Provide the (X, Y) coordinate of the cell's center where the given text is located.  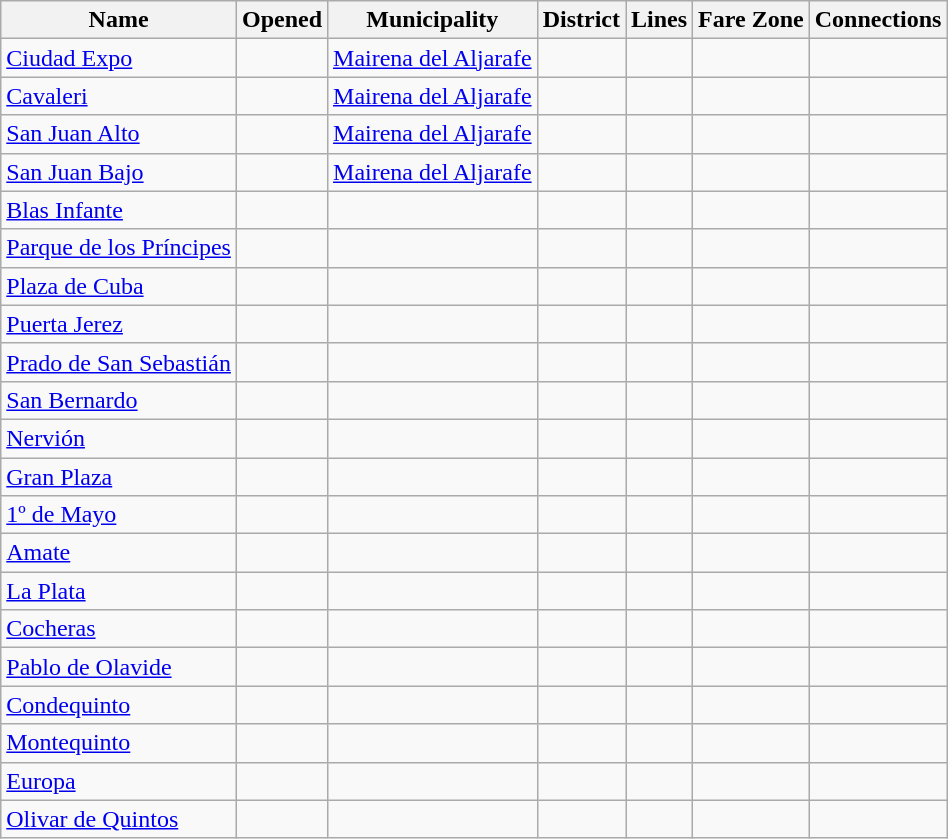
Ciudad Expo (119, 58)
Amate (119, 553)
San Juan Alto (119, 134)
Lines (660, 20)
Opened (282, 20)
Montequinto (119, 743)
Gran Plaza (119, 477)
Condequinto (119, 705)
Cavaleri (119, 96)
Plaza de Cuba (119, 286)
San Juan Bajo (119, 172)
1º de Mayo (119, 515)
District (581, 20)
Nervión (119, 438)
Europa (119, 781)
Name (119, 20)
Connections (878, 20)
Puerta Jerez (119, 324)
Prado de San Sebastián (119, 362)
La Plata (119, 591)
Pablo de Olavide (119, 667)
Fare Zone (752, 20)
Blas Infante (119, 210)
Municipality (433, 20)
Olivar de Quintos (119, 819)
San Bernardo (119, 400)
Parque de los Príncipes (119, 248)
Cocheras (119, 629)
